Scan for the cell matching the given text and deliver its (x, y) coordinate at center. 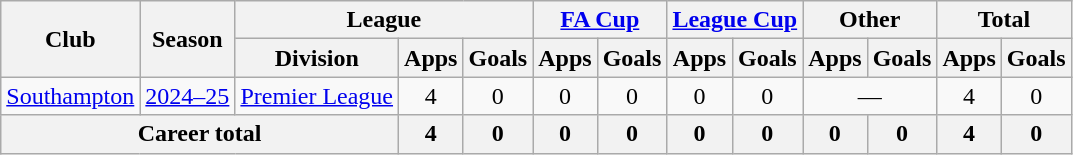
League Cup (735, 20)
Southampton (70, 96)
League (384, 20)
Premier League (317, 96)
Total (1004, 20)
2024–25 (188, 96)
Career total (200, 134)
FA Cup (600, 20)
— (870, 96)
Season (188, 39)
Club (70, 39)
Division (317, 58)
Other (870, 20)
